Return [X, Y] of the center of cell containing provided text 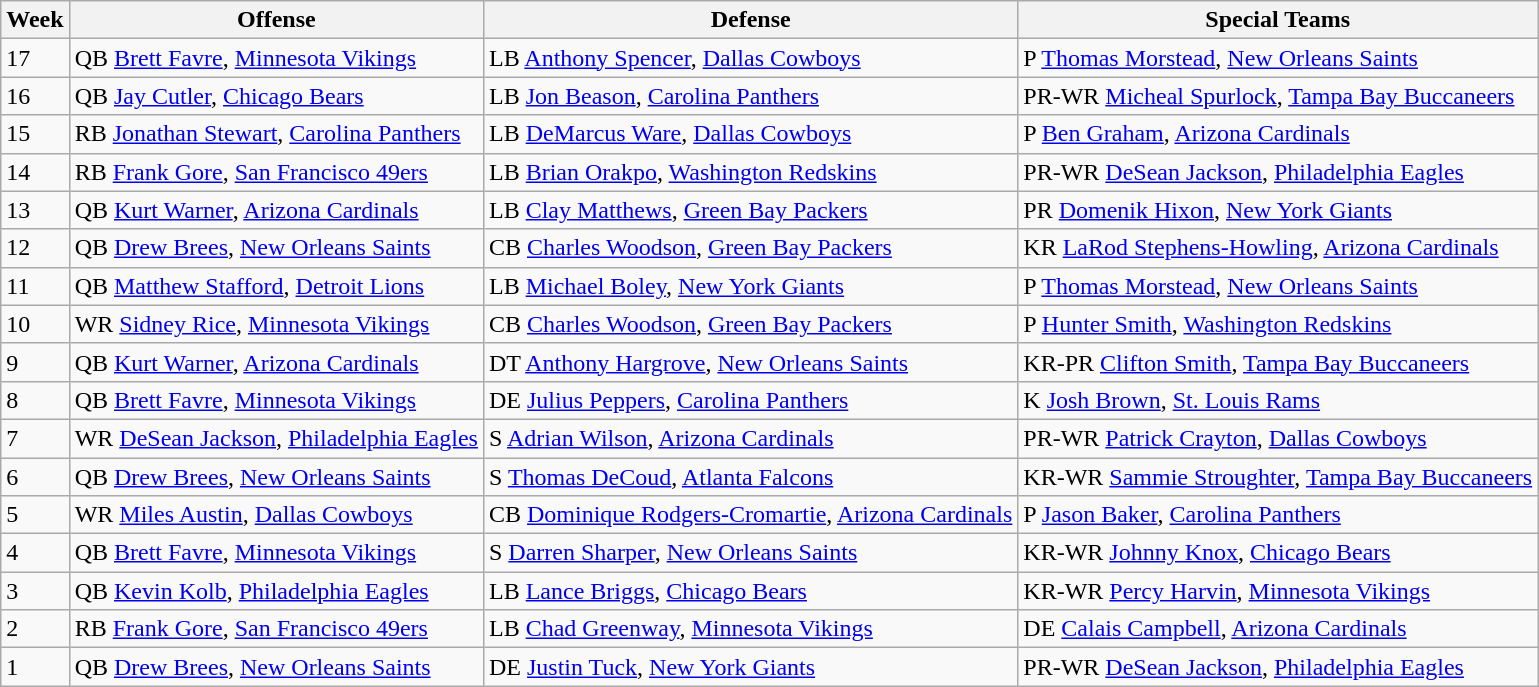
LB Lance Briggs, Chicago Bears [750, 591]
15 [35, 134]
PR-WR Patrick Crayton, Dallas Cowboys [1278, 438]
K Josh Brown, St. Louis Rams [1278, 400]
Special Teams [1278, 20]
QB Jay Cutler, Chicago Bears [276, 96]
KR LaRod Stephens-Howling, Arizona Cardinals [1278, 248]
1 [35, 667]
P Jason Baker, Carolina Panthers [1278, 515]
RB Jonathan Stewart, Carolina Panthers [276, 134]
DT Anthony Hargrove, New Orleans Saints [750, 362]
LB Clay Matthews, Green Bay Packers [750, 210]
WR Sidney Rice, Minnesota Vikings [276, 324]
9 [35, 362]
KR-PR Clifton Smith, Tampa Bay Buccaneers [1278, 362]
CB Dominique Rodgers-Cromartie, Arizona Cardinals [750, 515]
WR DeSean Jackson, Philadelphia Eagles [276, 438]
Offense [276, 20]
7 [35, 438]
14 [35, 172]
KR-WR Johnny Knox, Chicago Bears [1278, 553]
11 [35, 286]
KR-WR Percy Harvin, Minnesota Vikings [1278, 591]
LB Brian Orakpo, Washington Redskins [750, 172]
LB Michael Boley, New York Giants [750, 286]
PR Domenik Hixon, New York Giants [1278, 210]
PR-WR Micheal Spurlock, Tampa Bay Buccaneers [1278, 96]
6 [35, 477]
Week [35, 20]
QB Kevin Kolb, Philadelphia Eagles [276, 591]
LB Chad Greenway, Minnesota Vikings [750, 629]
DE Calais Campbell, Arizona Cardinals [1278, 629]
QB Matthew Stafford, Detroit Lions [276, 286]
WR Miles Austin, Dallas Cowboys [276, 515]
3 [35, 591]
DE Julius Peppers, Carolina Panthers [750, 400]
P Hunter Smith, Washington Redskins [1278, 324]
8 [35, 400]
Defense [750, 20]
16 [35, 96]
S Thomas DeCoud, Atlanta Falcons [750, 477]
2 [35, 629]
S Adrian Wilson, Arizona Cardinals [750, 438]
KR-WR Sammie Stroughter, Tampa Bay Buccaneers [1278, 477]
10 [35, 324]
LB Jon Beason, Carolina Panthers [750, 96]
LB Anthony Spencer, Dallas Cowboys [750, 58]
S Darren Sharper, New Orleans Saints [750, 553]
LB DeMarcus Ware, Dallas Cowboys [750, 134]
12 [35, 248]
4 [35, 553]
5 [35, 515]
DE Justin Tuck, New York Giants [750, 667]
13 [35, 210]
P Ben Graham, Arizona Cardinals [1278, 134]
17 [35, 58]
